Extract the [x, y] coordinate from the center of the cell holding the provided text.  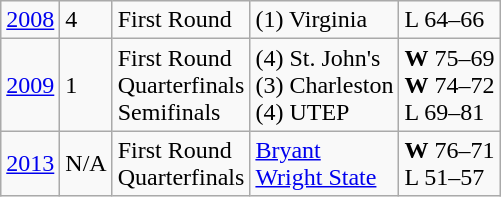
2009 [30, 85]
2008 [30, 20]
L 64–66 [450, 20]
(1) Virginia [324, 20]
First Round [181, 20]
4 [86, 20]
(4) St. John's(3) Charleston(4) UTEP [324, 85]
W 76–71L 51–57 [450, 164]
First RoundQuarterfinalsSemifinals [181, 85]
BryantWright State [324, 164]
2013 [30, 164]
W 75–69W 74–72L 69–81 [450, 85]
1 [86, 85]
First RoundQuarterfinals [181, 164]
N/A [86, 164]
